Locate the cell with the specified text and output its [x, y] center coordinate. 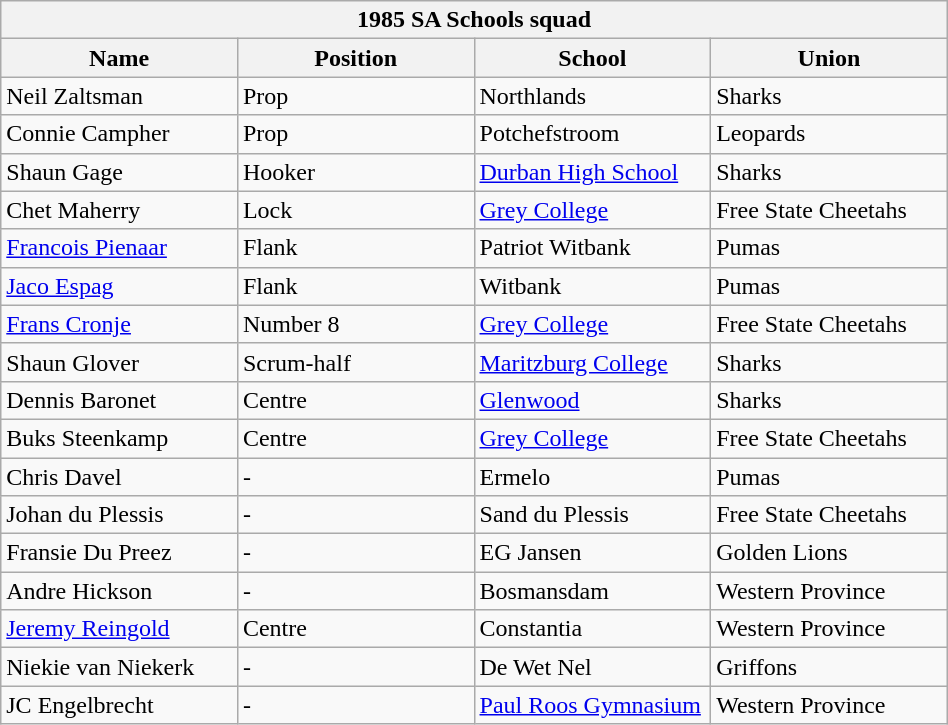
Constantia [592, 629]
Buks Steenkamp [120, 438]
Francois Pienaar [120, 248]
Chris Davel [120, 477]
Paul Roos Gymnasium [592, 705]
Sand du Plessis [592, 515]
Northlands [592, 96]
Shaun Glover [120, 362]
JC Engelbrecht [120, 705]
Durban High School [592, 172]
Bosmansdam [592, 591]
Neil Zaltsman [120, 96]
Witbank [592, 286]
Fransie Du Preez [120, 553]
Hooker [356, 172]
Number 8 [356, 324]
Andre Hickson [120, 591]
Leopards [830, 134]
Dennis Baronet [120, 400]
Griffons [830, 667]
Shaun Gage [120, 172]
Niekie van Niekerk [120, 667]
EG Jansen [592, 553]
1985 SA Schools squad [474, 20]
Golden Lions [830, 553]
Johan du Plessis [120, 515]
Patriot Witbank [592, 248]
Chet Maherry [120, 210]
Glenwood [592, 400]
Maritzburg College [592, 362]
Potchefstroom [592, 134]
Ermelo [592, 477]
Position [356, 58]
Union [830, 58]
Jaco Espag [120, 286]
Frans Cronje [120, 324]
De Wet Nel [592, 667]
Lock [356, 210]
School [592, 58]
Name [120, 58]
Connie Campher [120, 134]
Jeremy Reingold [120, 629]
Scrum-half [356, 362]
